Scan for the cell matching the given text and deliver its [X, Y] coordinate at center. 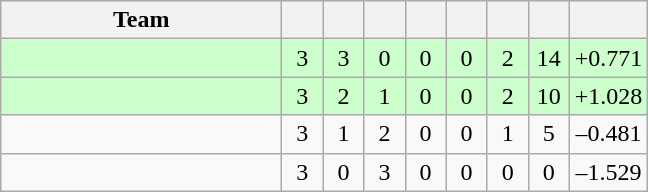
5 [548, 134]
+0.771 [608, 58]
10 [548, 96]
–1.529 [608, 172]
Team [142, 20]
–0.481 [608, 134]
14 [548, 58]
+1.028 [608, 96]
